Identify which cell holds the provided text, then report its [x, y] central coordinate. 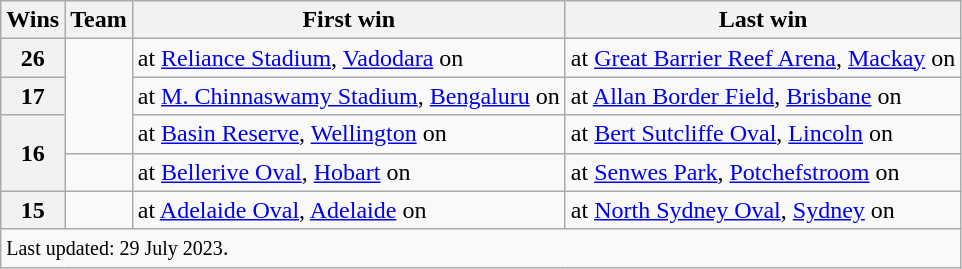
26 [33, 58]
Team [99, 20]
First win [348, 20]
at Allan Border Field, Brisbane on [763, 96]
at Bert Sutcliffe Oval, Lincoln on [763, 134]
Last updated: 29 July 2023. [481, 248]
at Basin Reserve, Wellington on [348, 134]
Wins [33, 20]
at M. Chinnaswamy Stadium, Bengaluru on [348, 96]
at Reliance Stadium, Vadodara on [348, 58]
15 [33, 210]
at Great Barrier Reef Arena, Mackay on [763, 58]
at Senwes Park, Potchefstroom on [763, 172]
at Adelaide Oval, Adelaide on [348, 210]
at North Sydney Oval, Sydney on [763, 210]
17 [33, 96]
16 [33, 153]
Last win [763, 20]
at Bellerive Oval, Hobart on [348, 172]
